Pinpoint the cell where the given text exists, returning its (x, y) midpoint coordinate. 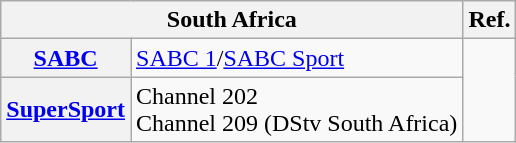
Channel 202Channel 209 (DStv South Africa) (296, 110)
SABC 1/SABC Sport (296, 58)
SuperSport (66, 110)
SABC (66, 58)
Ref. (490, 20)
South Africa (232, 20)
